Extract the (X, Y) coordinate from the center of the cell holding the provided text.  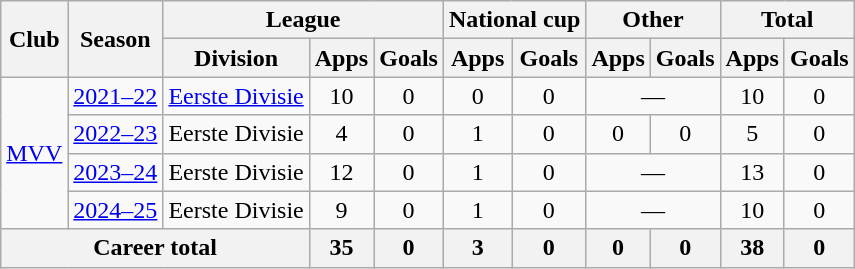
Other (653, 20)
2021–22 (116, 96)
13 (752, 172)
5 (752, 134)
Season (116, 39)
2024–25 (116, 210)
National cup (514, 20)
League (304, 20)
MVV (34, 153)
9 (341, 210)
Club (34, 39)
35 (341, 248)
12 (341, 172)
2023–24 (116, 172)
2022–23 (116, 134)
3 (477, 248)
Division (236, 58)
38 (752, 248)
Career total (156, 248)
4 (341, 134)
Total (787, 20)
